Detect which cell encompasses the target text, then output its (x, y) center coordinate. 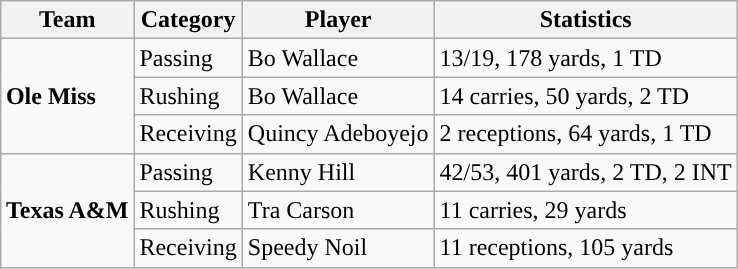
11 receptions, 105 yards (586, 248)
Tra Carson (338, 210)
Kenny Hill (338, 172)
14 carries, 50 yards, 2 TD (586, 96)
42/53, 401 yards, 2 TD, 2 INT (586, 172)
Speedy Noil (338, 248)
13/19, 178 yards, 1 TD (586, 58)
Category (188, 20)
Quincy Adeboyejo (338, 134)
Player (338, 20)
Texas A&M (67, 210)
2 receptions, 64 yards, 1 TD (586, 134)
Statistics (586, 20)
11 carries, 29 yards (586, 210)
Team (67, 20)
Ole Miss (67, 96)
